Pinpoint the cell where the given text exists, returning its [x, y] midpoint coordinate. 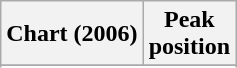
Chart (2006) [72, 34]
Peakposition [189, 34]
